Scan for the cell matching the given text and deliver its (X, Y) coordinate at center. 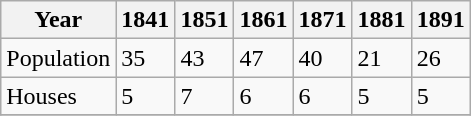
43 (204, 58)
7 (204, 96)
Population (58, 58)
40 (322, 58)
Houses (58, 96)
1851 (204, 20)
Year (58, 20)
1891 (440, 20)
47 (264, 58)
26 (440, 58)
1871 (322, 20)
21 (382, 58)
1841 (146, 20)
35 (146, 58)
1861 (264, 20)
1881 (382, 20)
